Provide the (X, Y) coordinate of the cell's center where the given text is located.  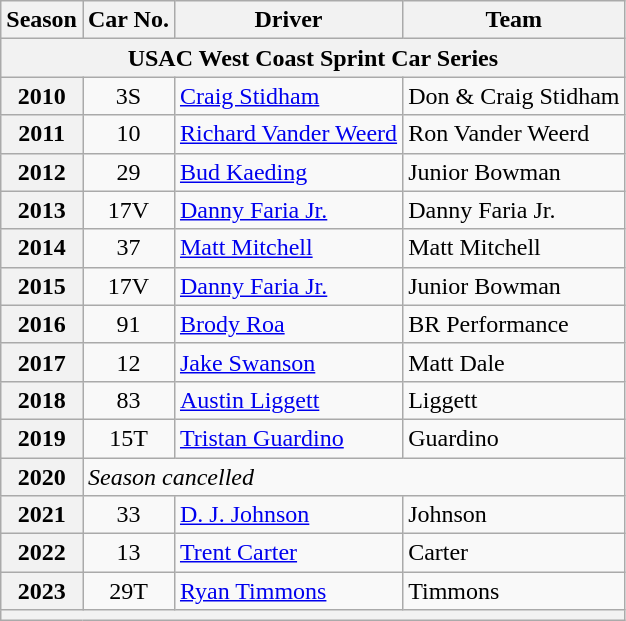
Trent Carter (288, 553)
Ron Vander Weerd (514, 134)
2011 (42, 134)
37 (128, 248)
Ryan Timmons (288, 591)
Season cancelled (354, 477)
Driver (288, 20)
Craig Stidham (288, 96)
Johnson (514, 515)
Guardino (514, 438)
D. J. Johnson (288, 515)
2013 (42, 210)
Don & Craig Stidham (514, 96)
91 (128, 324)
Jake Swanson (288, 362)
2018 (42, 400)
10 (128, 134)
BR Performance (514, 324)
2014 (42, 248)
2019 (42, 438)
3S (128, 96)
15T (128, 438)
USAC West Coast Sprint Car Series (313, 58)
Tristan Guardino (288, 438)
2012 (42, 172)
2010 (42, 96)
Bud Kaeding (288, 172)
29T (128, 591)
Matt Dale (514, 362)
12 (128, 362)
Richard Vander Weerd (288, 134)
Brody Roa (288, 324)
83 (128, 400)
2016 (42, 324)
13 (128, 553)
2015 (42, 286)
Timmons (514, 591)
Austin Liggett (288, 400)
2020 (42, 477)
33 (128, 515)
2023 (42, 591)
29 (128, 172)
Team (514, 20)
Liggett (514, 400)
2021 (42, 515)
Car No. (128, 20)
2017 (42, 362)
Season (42, 20)
Carter (514, 553)
2022 (42, 553)
